Return (x, y) of the center of cell containing provided text 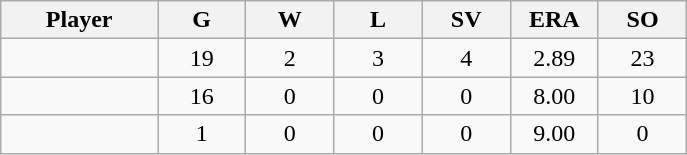
W (290, 20)
19 (202, 58)
ERA (554, 20)
2 (290, 58)
SV (466, 20)
8.00 (554, 96)
23 (642, 58)
9.00 (554, 134)
G (202, 20)
16 (202, 96)
L (378, 20)
4 (466, 58)
SO (642, 20)
3 (378, 58)
Player (80, 20)
1 (202, 134)
10 (642, 96)
2.89 (554, 58)
